Capture the cell that displays the provided text and extract its (X, Y) central coordinate. 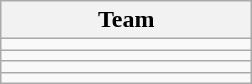
Team (126, 20)
